Capture the cell that displays the provided text and extract its (x, y) central coordinate. 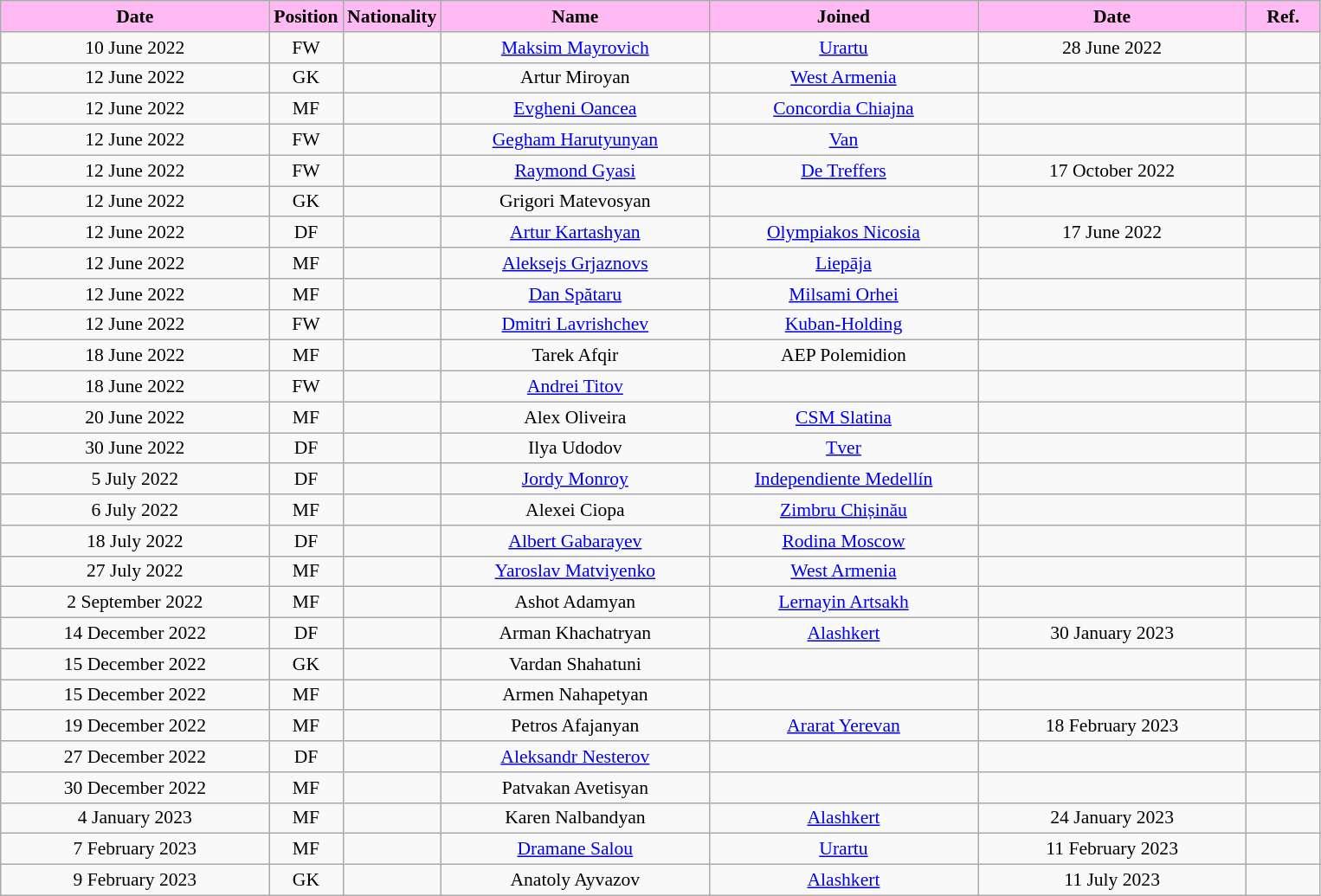
Petros Afajanyan (575, 726)
Liepāja (843, 263)
Ilya Udodov (575, 448)
Vardan Shahatuni (575, 664)
Zimbru Chișinău (843, 510)
Van (843, 140)
28 June 2022 (1112, 48)
Ref. (1283, 16)
Evgheni Oancea (575, 109)
Grigori Matevosyan (575, 202)
Lernayin Artsakh (843, 603)
30 December 2022 (135, 788)
4 January 2023 (135, 818)
Karen Nalbandyan (575, 818)
Alex Oliveira (575, 417)
Artur Miroyan (575, 78)
Rodina Moscow (843, 541)
Andrei Titov (575, 387)
Name (575, 16)
2 September 2022 (135, 603)
Concordia Chiajna (843, 109)
Artur Kartashyan (575, 233)
Dmitri Lavrishchev (575, 325)
Joined (843, 16)
30 January 2023 (1112, 634)
Alexei Ciopa (575, 510)
Tver (843, 448)
Dramane Salou (575, 849)
De Treffers (843, 171)
11 February 2023 (1112, 849)
10 June 2022 (135, 48)
Ararat Yerevan (843, 726)
17 June 2022 (1112, 233)
30 June 2022 (135, 448)
17 October 2022 (1112, 171)
14 December 2022 (135, 634)
24 January 2023 (1112, 818)
Arman Khachatryan (575, 634)
Position (306, 16)
27 December 2022 (135, 757)
Jordy Monroy (575, 480)
19 December 2022 (135, 726)
Tarek Afqir (575, 356)
Albert Gabarayev (575, 541)
9 February 2023 (135, 880)
Ashot Adamyan (575, 603)
Kuban-Holding (843, 325)
6 July 2022 (135, 510)
Olympiakos Nicosia (843, 233)
Yaroslav Matviyenko (575, 571)
18 February 2023 (1112, 726)
Maksim Mayrovich (575, 48)
27 July 2022 (135, 571)
Nationality (391, 16)
20 June 2022 (135, 417)
CSM Slatina (843, 417)
5 July 2022 (135, 480)
Gegham Harutyunyan (575, 140)
7 February 2023 (135, 849)
Armen Nahapetyan (575, 695)
Independiente Medellín (843, 480)
Raymond Gyasi (575, 171)
Aleksejs Grjaznovs (575, 263)
AEP Polemidion (843, 356)
11 July 2023 (1112, 880)
Patvakan Avetisyan (575, 788)
Aleksandr Nesterov (575, 757)
18 July 2022 (135, 541)
Anatoly Ayvazov (575, 880)
Dan Spătaru (575, 294)
Milsami Orhei (843, 294)
